Find where the given text appears and provide that cell's center as (X, Y) coordinate. 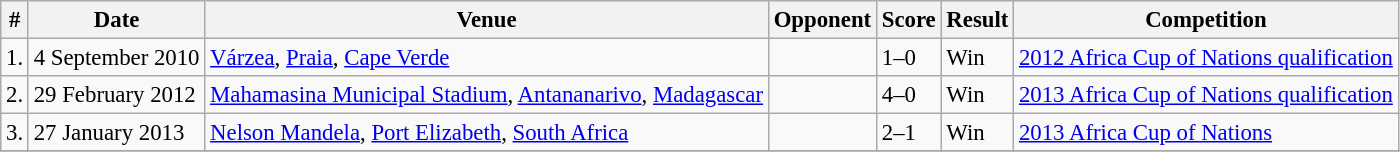
2012 Africa Cup of Nations qualification (1206, 58)
27 January 2013 (116, 133)
Competition (1206, 20)
4–0 (908, 95)
Score (908, 20)
4 September 2010 (116, 58)
2013 Africa Cup of Nations (1206, 133)
Venue (487, 20)
1. (15, 58)
Date (116, 20)
2–1 (908, 133)
1–0 (908, 58)
3. (15, 133)
29 February 2012 (116, 95)
2013 Africa Cup of Nations qualification (1206, 95)
# (15, 20)
Várzea, Praia, Cape Verde (487, 58)
Nelson Mandela, Port Elizabeth, South Africa (487, 133)
Opponent (822, 20)
Mahamasina Municipal Stadium, Antananarivo, Madagascar (487, 95)
Result (978, 20)
2. (15, 95)
